For the text-containing cell, return its midpoint in (X, Y) coordinate format. 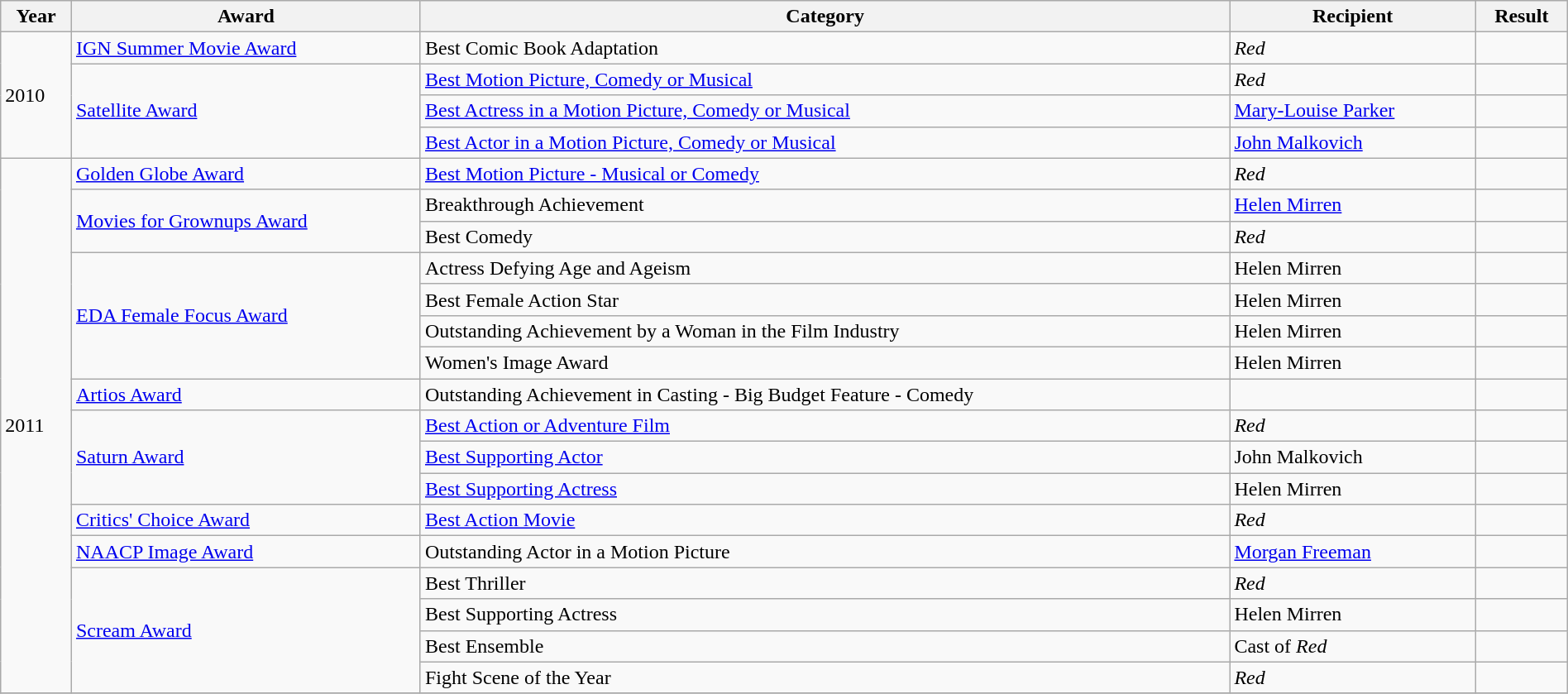
Best Thriller (825, 583)
NAACP Image Award (246, 552)
Outstanding Actor in a Motion Picture (825, 552)
Best Actor in a Motion Picture, Comedy or Musical (825, 142)
Outstanding Achievement by a Woman in the Film Industry (825, 331)
Saturn Award (246, 457)
Critics' Choice Award (246, 520)
Scream Award (246, 630)
Award (246, 17)
EDA Female Focus Award (246, 315)
Best Ensemble (825, 646)
Actress Defying Age and Ageism (825, 268)
Mary-Louise Parker (1353, 111)
Golden Globe Award (246, 174)
Breakthrough Achievement (825, 205)
Movies for Grownups Award (246, 221)
Women's Image Award (825, 362)
Best Comedy (825, 237)
Best Supporting Actor (825, 457)
2010 (36, 95)
Morgan Freeman (1353, 552)
Best Motion Picture - Musical or Comedy (825, 174)
2011 (36, 425)
Category (825, 17)
Recipient (1353, 17)
Best Actress in a Motion Picture, Comedy or Musical (825, 111)
Best Female Action Star (825, 299)
IGN Summer Movie Award (246, 48)
Best Comic Book Adaptation (825, 48)
Year (36, 17)
Cast of Red (1353, 646)
Result (1522, 17)
Best Motion Picture, Comedy or Musical (825, 79)
Best Action or Adventure Film (825, 426)
Artios Award (246, 395)
Outstanding Achievement in Casting - Big Budget Feature - Comedy (825, 395)
Satellite Award (246, 111)
Fight Scene of the Year (825, 677)
Best Action Movie (825, 520)
